Return (x, y) of the center of cell containing provided text 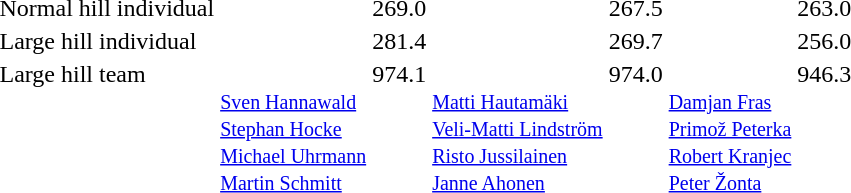
281.4 (400, 41)
269.7 (636, 41)
